Locate the cell with the specified text and output its [X, Y] center coordinate. 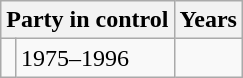
Years [208, 20]
1975–1996 [94, 58]
Party in control [88, 20]
